Extract the [x, y] coordinate from the center of the cell holding the provided text.  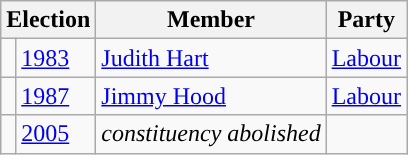
1983 [56, 58]
Election [48, 20]
Member [211, 20]
Judith Hart [211, 58]
Jimmy Hood [211, 96]
constituency abolished [211, 134]
2005 [56, 134]
Party [366, 20]
1987 [56, 96]
